Identify which cell holds the provided text, then report its (X, Y) central coordinate. 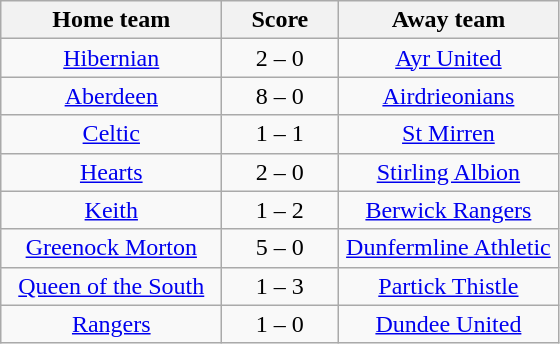
Stirling Albion (448, 172)
Rangers (112, 324)
Partick Thistle (448, 286)
Airdrieonians (448, 96)
Score (280, 20)
5 – 0 (280, 248)
Hearts (112, 172)
1 – 3 (280, 286)
Hibernian (112, 58)
Berwick Rangers (448, 210)
Ayr United (448, 58)
Celtic (112, 134)
1 – 0 (280, 324)
Aberdeen (112, 96)
1 – 1 (280, 134)
Keith (112, 210)
Dunfermline Athletic (448, 248)
1 – 2 (280, 210)
Greenock Morton (112, 248)
Away team (448, 20)
Dundee United (448, 324)
Home team (112, 20)
St Mirren (448, 134)
Queen of the South (112, 286)
8 – 0 (280, 96)
